Pinpoint the cell where the given text exists, returning its [x, y] midpoint coordinate. 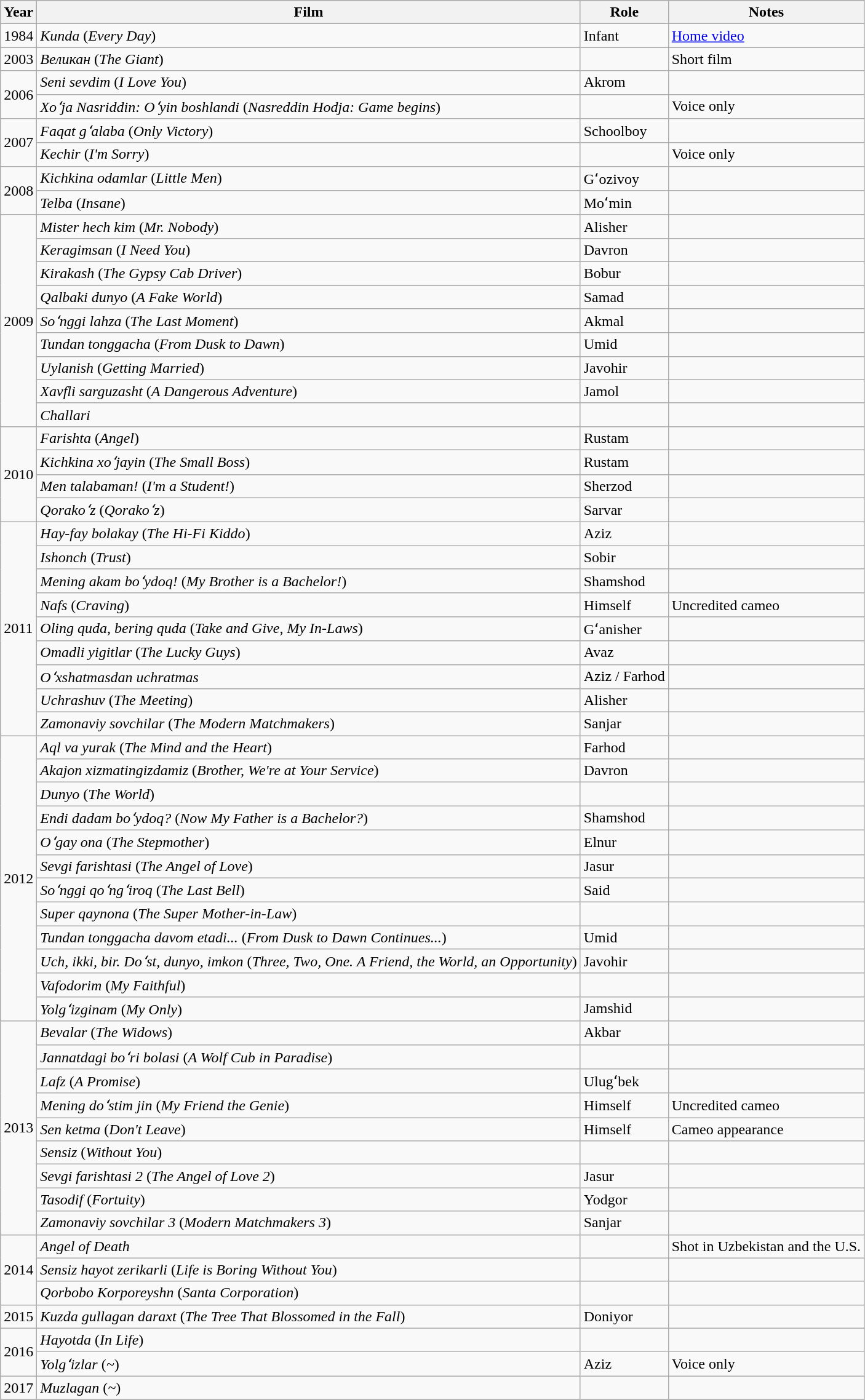
2017 [18, 1388]
Sarvar [624, 510]
Super qaynona (The Super Mother-in-Law) [309, 914]
Dunyo (The World) [309, 794]
Jannatdagi boʻri bolasi (A Wolf Cub in Paradise) [309, 1057]
Schoolboy [624, 131]
2003 [18, 59]
Tundan tonggacha (From Dusk to Dawn) [309, 344]
Mening doʻstim jin (My Friend the Genie) [309, 1105]
Akmal [624, 321]
2009 [18, 320]
Sherzod [624, 486]
Jamshid [624, 1009]
Zamonaviy sovchilar (The Modern Matchmakers) [309, 724]
Challari [309, 415]
Year [18, 12]
Doniyor [624, 1316]
2014 [18, 1270]
Великан (The Giant) [309, 59]
Soʻnggi lahza (The Last Moment) [309, 321]
Sevgi farishtasi (The Angel of Love) [309, 866]
Cameo appearance [766, 1129]
Hayotda (In Life) [309, 1340]
Avaz [624, 653]
Kichkina odamlar (Little Men) [309, 178]
Xoʻja Nasriddin: Oʻyin boshlandi (Nasreddin Hodja: Game begins) [309, 106]
Kechir (I'm Sorry) [309, 154]
Telba (Insane) [309, 203]
1984 [18, 36]
Kuzda gullagan daraxt (The Tree That Blossomed in the Fall) [309, 1316]
Akajon xizmatingizdamiz (Brother, We're at Your Service) [309, 771]
2015 [18, 1316]
Nafs (Craving) [309, 605]
Film [309, 12]
2011 [18, 629]
Keragimsan (I Need You) [309, 250]
Gʻanisher [624, 629]
2008 [18, 191]
Kunda (Every Day) [309, 36]
Tasodif (Fortuity) [309, 1199]
2007 [18, 143]
Farishta (Angel) [309, 438]
Elnur [624, 842]
Aql va yurak (The Mind and the Heart) [309, 747]
Infant [624, 36]
Oling quda, bering quda (Take and Give, My In-Laws) [309, 629]
Oʻgay ona (The Stepmother) [309, 842]
Seni sevdim (I Love You) [309, 82]
Notes [766, 12]
Shot in Uzbekistan and the U.S. [766, 1246]
Mening akam boʻydoq! (My Brother is a Bachelor!) [309, 581]
Home video [766, 36]
Role [624, 12]
Vafodorim (My Faithful) [309, 985]
Uch, ikki, bir. Doʻst, dunyo, imkon (Three, Two, One. A Friend, the World, an Opportunity) [309, 961]
Omadli yigitlar (The Lucky Guys) [309, 653]
Sensiz hayot zerikarli (Life is Boring Without You) [309, 1270]
Yolgʻizlar (~) [309, 1364]
Mister hech kim (Mr. Nobody) [309, 226]
Faqat gʻalaba (Only Victory) [309, 131]
2013 [18, 1128]
Uchrashuv (The Meeting) [309, 701]
2010 [18, 474]
2016 [18, 1352]
Ulugʻbek [624, 1081]
Gʻozivoy [624, 178]
Xavfli sarguzasht (A Dangerous Adventure) [309, 391]
Men talabaman! (I'm a Student!) [309, 486]
Kirakash (The Gypsy Cab Driver) [309, 273]
Short film [766, 59]
Sevgi farishtasi 2 (The Angel of Love 2) [309, 1176]
Yolgʻizginam (My Only) [309, 1009]
Uylanish (Getting Married) [309, 368]
Jamol [624, 391]
Moʻmin [624, 203]
Qorakoʻz (Qorakoʻz) [309, 510]
Tundan tonggacha davom etadi... (From Dusk to Dawn Continues...) [309, 937]
Akrom [624, 82]
Lafz (A Promise) [309, 1081]
2012 [18, 878]
Kichkina xoʻjayin (The Small Boss) [309, 462]
Ishonch (Trust) [309, 557]
Yodgor [624, 1199]
Qorbobo Korporeyshn (Santa Corporation) [309, 1293]
Akbar [624, 1033]
Zamonaviy sovchilar 3 (Modern Matchmakers 3) [309, 1223]
Bevalar (The Widows) [309, 1033]
Bobur [624, 273]
Angel of Death [309, 1246]
Samad [624, 297]
Muzlagan (~) [309, 1388]
Sensiz (Without You) [309, 1153]
2006 [18, 95]
Soʻnggi qoʻngʻiroq (The Last Bell) [309, 890]
Said [624, 890]
Farhod [624, 747]
Aziz / Farhod [624, 677]
Qalbaki dunyo (A Fake World) [309, 297]
Sen ketma (Don't Leave) [309, 1129]
Sobir [624, 557]
Oʻxshatmasdan uchratmas [309, 677]
Hay-fay bolakay (The Hi-Fi Kiddo) [309, 534]
Endi dadam boʻydoq? (Now My Father is a Bachelor?) [309, 818]
